For the text-containing cell, return its midpoint in (x, y) coordinate format. 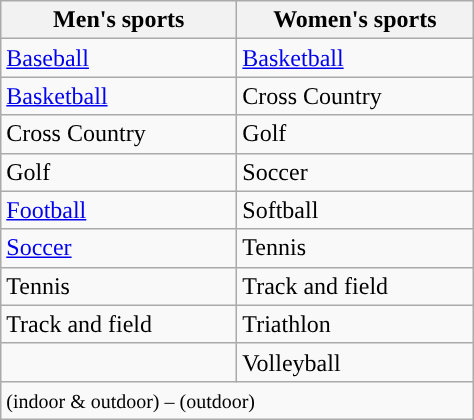
Triathlon (355, 324)
Men's sports (119, 20)
Women's sports (355, 20)
Volleyball (355, 362)
Baseball (119, 58)
Softball (355, 210)
(indoor & outdoor) – (outdoor) (237, 400)
Football (119, 210)
